Detect which cell encompasses the target text, then output its (X, Y) center coordinate. 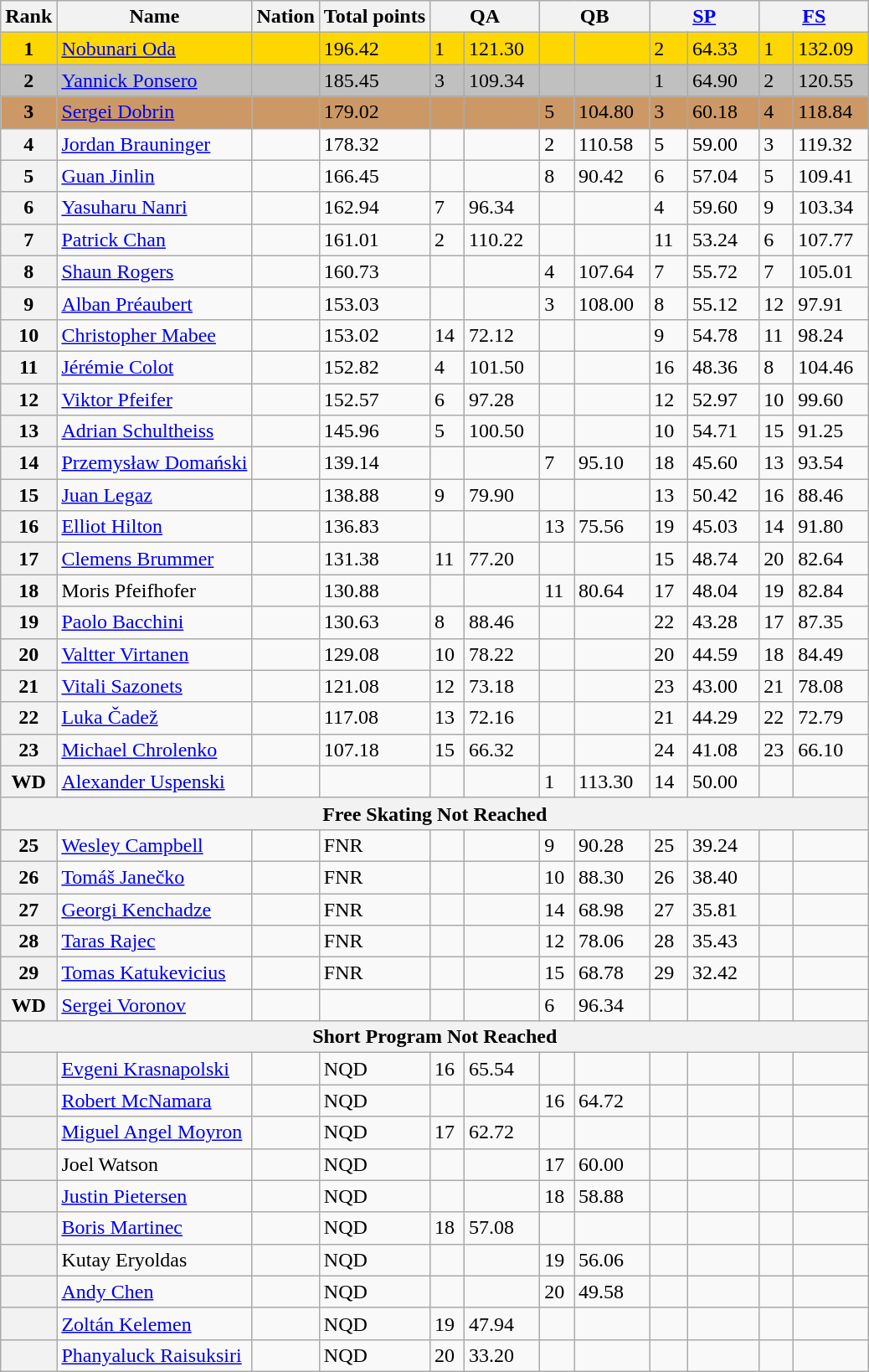
117.08 (374, 718)
136.83 (374, 527)
Georgi Kenchadze (154, 909)
Valtter Virtanen (154, 654)
Short Program Not Reached (435, 1037)
152.57 (374, 400)
90.28 (612, 845)
131.38 (374, 559)
Yasuharu Nanri (154, 208)
54.71 (723, 431)
152.82 (374, 367)
97.28 (502, 400)
57.08 (502, 1228)
68.98 (612, 909)
Przemysław Domański (154, 463)
47.94 (502, 1323)
87.35 (831, 622)
Patrick Chan (154, 240)
78.08 (831, 686)
107.77 (831, 240)
Jérémie Colot (154, 367)
Vitali Sazonets (154, 686)
50.00 (723, 781)
80.64 (612, 591)
60.18 (723, 112)
153.03 (374, 303)
43.28 (723, 622)
64.33 (723, 49)
110.22 (502, 240)
68.78 (612, 973)
Adrian Schultheiss (154, 431)
161.01 (374, 240)
107.18 (374, 750)
132.09 (831, 49)
103.34 (831, 208)
48.04 (723, 591)
153.02 (374, 335)
138.88 (374, 495)
Clemens Brummer (154, 559)
32.42 (723, 973)
120.55 (831, 80)
59.00 (723, 144)
Nobunari Oda (154, 49)
24 (669, 750)
90.42 (612, 176)
Sergei Voronov (154, 1005)
82.84 (831, 591)
52.97 (723, 400)
101.50 (502, 367)
72.16 (502, 718)
166.45 (374, 176)
78.22 (502, 654)
104.46 (831, 367)
79.90 (502, 495)
88.30 (612, 877)
50.42 (723, 495)
84.49 (831, 654)
56.06 (612, 1260)
Shaun Rogers (154, 271)
Yannick Ponsero (154, 80)
Moris Pfeifhofer (154, 591)
Christopher Mabee (154, 335)
Jordan Brauninger (154, 144)
108.00 (612, 303)
130.88 (374, 591)
Joel Watson (154, 1164)
41.08 (723, 750)
Elliot Hilton (154, 527)
Total points (374, 17)
Alban Préaubert (154, 303)
100.50 (502, 431)
185.45 (374, 80)
129.08 (374, 654)
35.81 (723, 909)
62.72 (502, 1132)
Miguel Angel Moyron (154, 1132)
72.79 (831, 718)
43.00 (723, 686)
Free Skating Not Reached (435, 813)
59.60 (723, 208)
77.20 (502, 559)
119.32 (831, 144)
Kutay Eryoldas (154, 1260)
130.63 (374, 622)
139.14 (374, 463)
95.10 (612, 463)
Rank (28, 17)
66.10 (831, 750)
73.18 (502, 686)
Alexander Uspenski (154, 781)
48.36 (723, 367)
104.80 (612, 112)
Luka Čadež (154, 718)
121.08 (374, 686)
39.24 (723, 845)
38.40 (723, 877)
107.64 (612, 271)
66.32 (502, 750)
53.24 (723, 240)
58.88 (612, 1196)
98.24 (831, 335)
Justin Pietersen (154, 1196)
45.03 (723, 527)
93.54 (831, 463)
QA (486, 17)
97.91 (831, 303)
110.58 (612, 144)
78.06 (612, 941)
SP (705, 17)
55.72 (723, 271)
Evgeni Krasnapolski (154, 1069)
Viktor Pfeifer (154, 400)
145.96 (374, 431)
109.41 (831, 176)
64.72 (612, 1101)
49.58 (612, 1292)
91.80 (831, 527)
33.20 (502, 1355)
75.56 (612, 527)
99.60 (831, 400)
54.78 (723, 335)
Tomáš Janečko (154, 877)
179.02 (374, 112)
48.74 (723, 559)
196.42 (374, 49)
162.94 (374, 208)
72.12 (502, 335)
55.12 (723, 303)
45.60 (723, 463)
Michael Chrolenko (154, 750)
Name (154, 17)
178.32 (374, 144)
Paolo Bacchini (154, 622)
160.73 (374, 271)
Nation (285, 17)
65.54 (502, 1069)
57.04 (723, 176)
82.64 (831, 559)
FS (814, 17)
118.84 (831, 112)
44.29 (723, 718)
113.30 (612, 781)
Phanyaluck Raisuksiri (154, 1355)
Guan Jinlin (154, 176)
Robert McNamara (154, 1101)
44.59 (723, 654)
Juan Legaz (154, 495)
91.25 (831, 431)
Wesley Campbell (154, 845)
60.00 (612, 1164)
Boris Martinec (154, 1228)
121.30 (502, 49)
Tomas Katukevicius (154, 973)
QB (594, 17)
35.43 (723, 941)
105.01 (831, 271)
Andy Chen (154, 1292)
64.90 (723, 80)
Taras Rajec (154, 941)
109.34 (502, 80)
Zoltán Kelemen (154, 1323)
Sergei Dobrin (154, 112)
